Find where the given text appears and provide that cell's center as (X, Y) coordinate. 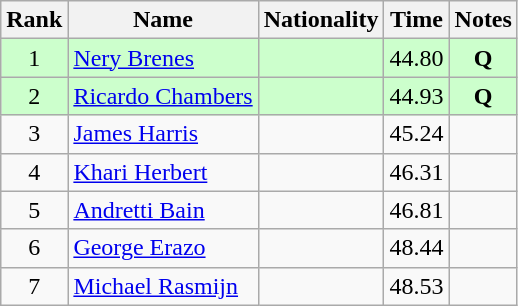
1 (34, 58)
Ricardo Chambers (163, 96)
46.31 (416, 172)
Nationality (321, 20)
48.53 (416, 286)
Notes (483, 20)
Khari Herbert (163, 172)
45.24 (416, 134)
Andretti Bain (163, 210)
48.44 (416, 248)
44.80 (416, 58)
5 (34, 210)
George Erazo (163, 248)
Name (163, 20)
46.81 (416, 210)
4 (34, 172)
Rank (34, 20)
2 (34, 96)
Michael Rasmijn (163, 286)
3 (34, 134)
Nery Brenes (163, 58)
7 (34, 286)
James Harris (163, 134)
44.93 (416, 96)
Time (416, 20)
6 (34, 248)
